Return (x, y) of the center of cell containing provided text 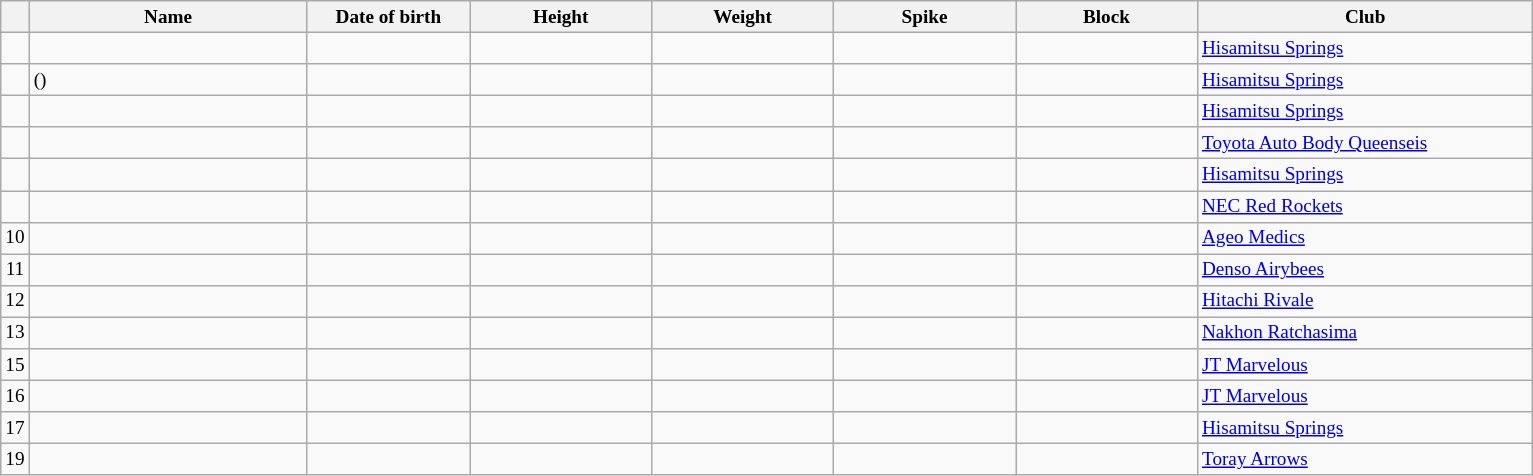
12 (15, 301)
17 (15, 428)
19 (15, 460)
Nakhon Ratchasima (1365, 333)
Toyota Auto Body Queenseis (1365, 143)
Date of birth (388, 17)
15 (15, 365)
Club (1365, 17)
11 (15, 270)
13 (15, 333)
Height (561, 17)
Spike (925, 17)
Toray Arrows (1365, 460)
Hitachi Rivale (1365, 301)
10 (15, 238)
Name (168, 17)
NEC Red Rockets (1365, 206)
Ageo Medics (1365, 238)
Weight (743, 17)
16 (15, 396)
Denso Airybees (1365, 270)
() (168, 80)
Block (1107, 17)
